Return [X, Y] of the center of cell containing provided text 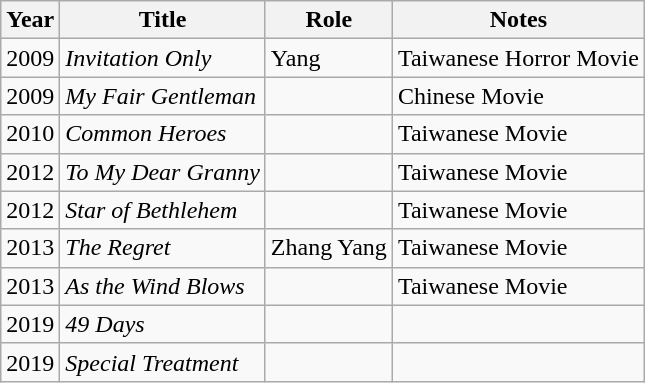
Special Treatment [163, 362]
Star of Bethlehem [163, 210]
Chinese Movie [518, 96]
Year [30, 20]
Common Heroes [163, 134]
Zhang Yang [328, 248]
Notes [518, 20]
Yang [328, 58]
My Fair Gentleman [163, 96]
Invitation Only [163, 58]
Title [163, 20]
Taiwanese Horror Movie [518, 58]
Role [328, 20]
As the Wind Blows [163, 286]
To My Dear Granny [163, 172]
49 Days [163, 324]
2010 [30, 134]
The Regret [163, 248]
